Return the [X, Y] coordinate for the center point of the cell that contains the specified text.  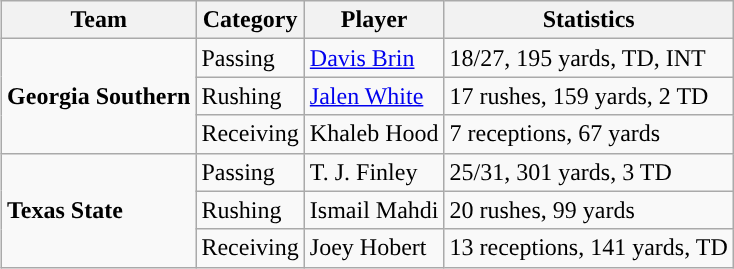
Team [99, 20]
T. J. Finley [374, 172]
Georgia Southern [99, 96]
Davis Brin [374, 58]
Texas State [99, 210]
Ismail Mahdi [374, 210]
Joey Hobert [374, 248]
Jalen White [374, 96]
Player [374, 20]
17 rushes, 159 yards, 2 TD [588, 96]
13 receptions, 141 yards, TD [588, 248]
25/31, 301 yards, 3 TD [588, 172]
20 rushes, 99 yards [588, 210]
18/27, 195 yards, TD, INT [588, 58]
7 receptions, 67 yards [588, 134]
Category [250, 20]
Statistics [588, 20]
Khaleb Hood [374, 134]
